Return (X, Y) of the center of cell containing provided text 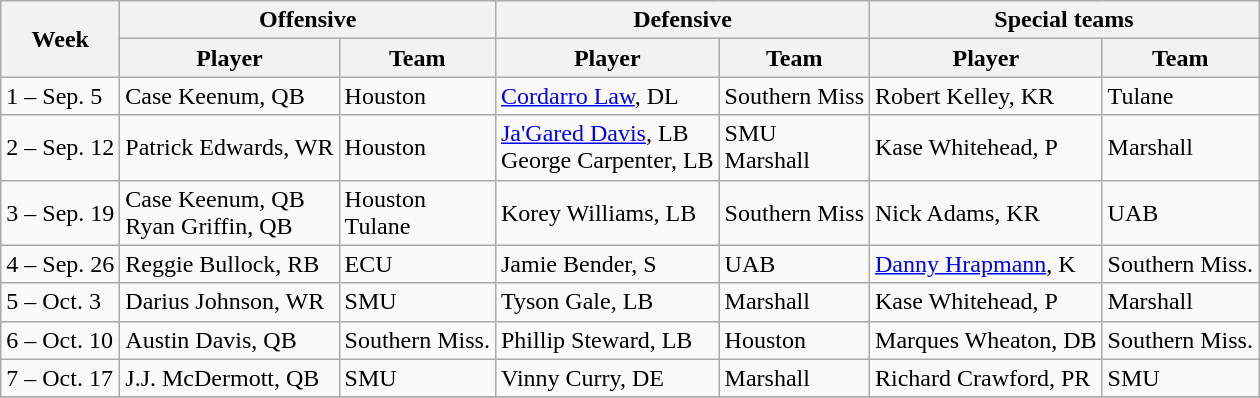
Darius Johnson, WR (230, 302)
6 – Oct. 10 (60, 340)
J.J. McDermott, QB (230, 378)
3 – Sep. 19 (60, 212)
Special teams (1064, 20)
Nick Adams, KR (986, 212)
Case Keenum, QB (230, 96)
Ja'Gared Davis, LBGeorge Carpenter, LB (607, 148)
Defensive (682, 20)
Tyson Gale, LB (607, 302)
Danny Hrapmann, K (986, 264)
Case Keenum, QB Ryan Griffin, QB (230, 212)
1 – Sep. 5 (60, 96)
Tulane (1180, 96)
Vinny Curry, DE (607, 378)
Patrick Edwards, WR (230, 148)
ECU (417, 264)
Robert Kelley, KR (986, 96)
Phillip Steward, LB (607, 340)
2 – Sep. 12 (60, 148)
7 – Oct. 17 (60, 378)
Richard Crawford, PR (986, 378)
Week (60, 39)
Austin Davis, QB (230, 340)
5 – Oct. 3 (60, 302)
Houston Tulane (417, 212)
Marques Wheaton, DB (986, 340)
SMUMarshall (794, 148)
Cordarro Law, DL (607, 96)
Korey Williams, LB (607, 212)
4 – Sep. 26 (60, 264)
Reggie Bullock, RB (230, 264)
Jamie Bender, S (607, 264)
Offensive (308, 20)
